Search for the cell housing the specified text and yield its [x, y] center coordinate. 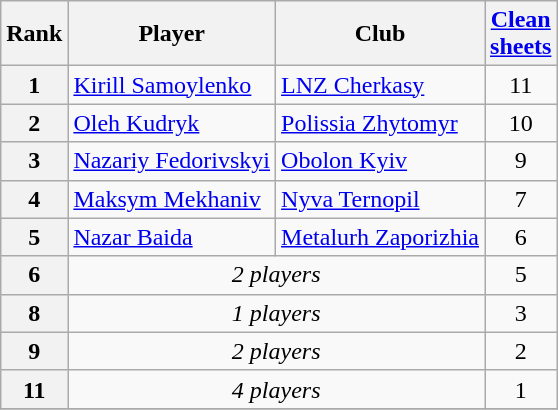
Club [380, 34]
8 [34, 313]
LNZ Cherkasy [380, 85]
1 players [276, 313]
Kirill Samoylenko [172, 85]
7 [521, 199]
4 [34, 199]
Maksym Mekhaniv [172, 199]
Polissia Zhytomyr [380, 123]
Obolon Kyiv [380, 161]
Nazariy Fedorivskyi [172, 161]
Cleansheets [521, 34]
Nyva Ternopil [380, 199]
Rank [34, 34]
10 [521, 123]
Metalurh Zaporizhia [380, 237]
Oleh Kudryk [172, 123]
Player [172, 34]
Nazar Baida [172, 237]
4 players [276, 389]
